Extract the (X, Y) coordinate from the center of the cell holding the provided text.  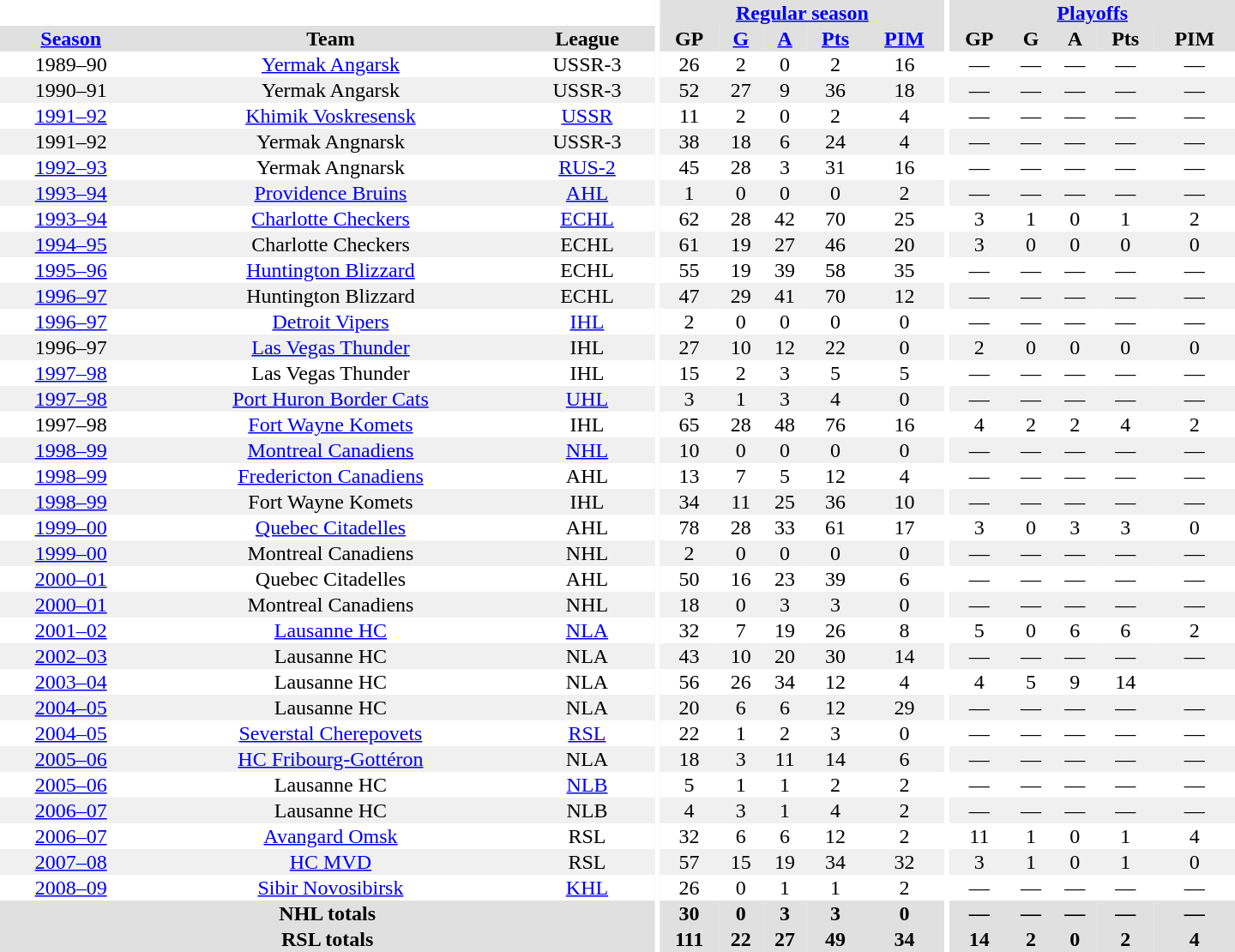
23 (784, 579)
43 (690, 656)
47 (690, 296)
55 (690, 270)
8 (904, 630)
Port Huron Border Cats (330, 399)
78 (690, 527)
RUS-2 (587, 167)
HC MVD (330, 862)
1992–93 (70, 167)
56 (690, 682)
17 (904, 527)
35 (904, 270)
52 (690, 90)
45 (690, 167)
Avangard Omsk (330, 836)
111 (690, 939)
UHL (587, 399)
2008–09 (70, 888)
Khimik Voskresensk (330, 116)
1990–91 (70, 90)
57 (690, 862)
Regular season (803, 13)
2002–03 (70, 656)
41 (784, 296)
49 (835, 939)
13 (690, 476)
48 (784, 425)
1989–90 (70, 64)
USSR (587, 116)
NHL totals (328, 913)
KHL (587, 888)
Detroit Vipers (330, 322)
24 (835, 142)
76 (835, 425)
Severstal Cherepovets (330, 733)
Providence Bruins (330, 193)
42 (784, 219)
62 (690, 219)
1994–95 (70, 244)
65 (690, 425)
Fredericton Canadiens (330, 476)
31 (835, 167)
Sibir Novosibirsk (330, 888)
Playoffs (1093, 13)
58 (835, 270)
46 (835, 244)
2007–08 (70, 862)
1995–96 (70, 270)
2003–04 (70, 682)
Season (70, 39)
33 (784, 527)
2001–02 (70, 630)
HC Fribourg-Gottéron (330, 759)
Team (330, 39)
50 (690, 579)
RSL totals (328, 939)
League (587, 39)
38 (690, 142)
